Return (x, y) of the center of cell containing provided text 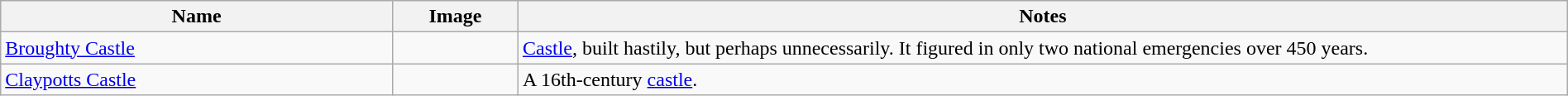
Notes (1042, 17)
Castle, built hastily, but perhaps unnecessarily. It figured in only two national emergencies over 450 years. (1042, 48)
Image (455, 17)
Name (197, 17)
A 16th-century castle. (1042, 79)
Broughty Castle (197, 48)
Claypotts Castle (197, 79)
